Return the (X, Y) coordinate for the center point of the cell that contains the specified text.  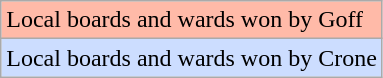
Local boards and wards won by Crone (192, 58)
Local boards and wards won by Goff (192, 20)
